Detect which cell encompasses the target text, then output its [x, y] center coordinate. 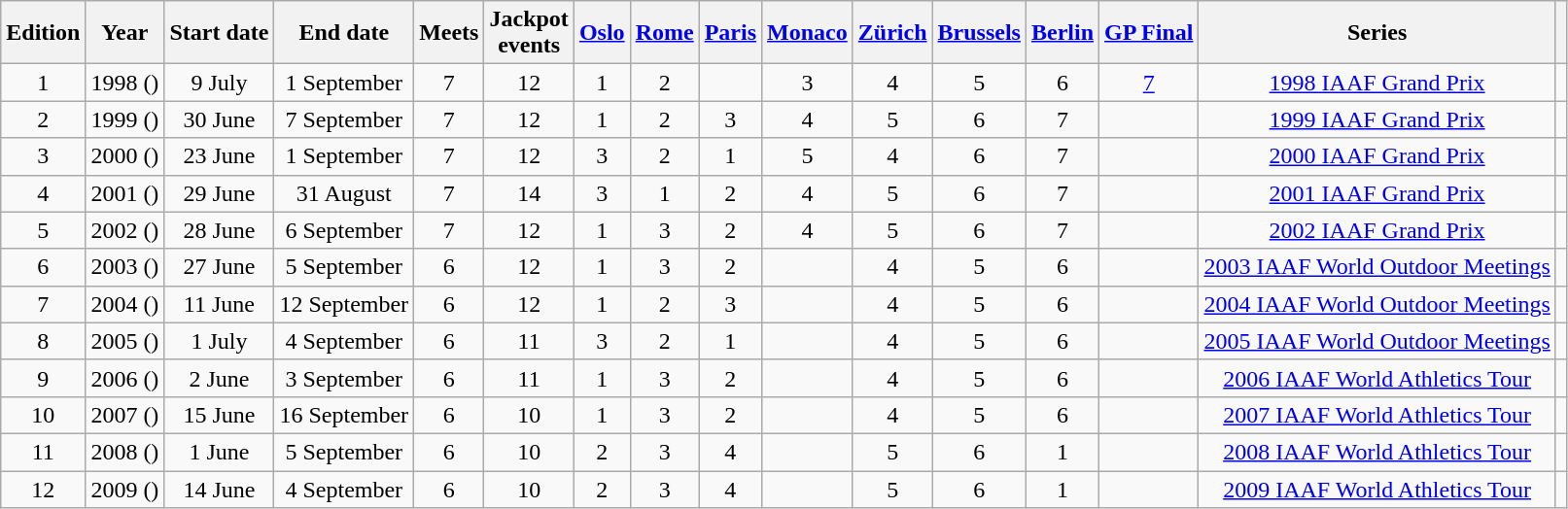
2001 () [124, 193]
27 June [220, 267]
23 June [220, 156]
2003 IAAF World Outdoor Meetings [1376, 267]
2009 () [124, 489]
29 June [220, 193]
2005 IAAF World Outdoor Meetings [1376, 341]
Brussels [979, 33]
Paris [730, 33]
2000 IAAF Grand Prix [1376, 156]
2006 IAAF World Athletics Tour [1376, 378]
28 June [220, 230]
Zürich [892, 33]
1 June [220, 452]
2002 IAAF Grand Prix [1376, 230]
Series [1376, 33]
Monaco [808, 33]
3 September [344, 378]
8 [43, 341]
Berlin [1062, 33]
Start date [220, 33]
2001 IAAF Grand Prix [1376, 193]
14 [529, 193]
2004 () [124, 304]
30 June [220, 119]
End date [344, 33]
9 [43, 378]
2004 IAAF World Outdoor Meetings [1376, 304]
11 June [220, 304]
2006 () [124, 378]
2008 IAAF World Athletics Tour [1376, 452]
2002 () [124, 230]
1998 IAAF Grand Prix [1376, 83]
Oslo [602, 33]
2008 () [124, 452]
Meets [449, 33]
1998 () [124, 83]
Rome [665, 33]
9 July [220, 83]
2000 () [124, 156]
12 September [344, 304]
2005 () [124, 341]
Jackpotevents [529, 33]
2003 () [124, 267]
2009 IAAF World Athletics Tour [1376, 489]
1999 () [124, 119]
2 June [220, 378]
14 June [220, 489]
15 June [220, 415]
2007 () [124, 415]
Year [124, 33]
6 September [344, 230]
GP Final [1149, 33]
2007 IAAF World Athletics Tour [1376, 415]
1999 IAAF Grand Prix [1376, 119]
7 September [344, 119]
16 September [344, 415]
Edition [43, 33]
1 July [220, 341]
31 August [344, 193]
